Determine the (x, y) coordinate at the center of the cell enclosing the given text.  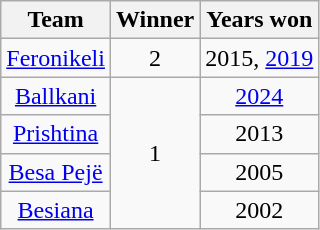
Team (56, 20)
Years won (260, 20)
2 (154, 58)
2005 (260, 172)
Prishtina (56, 134)
Feronikeli (56, 58)
1 (154, 153)
2002 (260, 210)
2015, 2019 (260, 58)
Ballkani (56, 96)
2024 (260, 96)
Winner (154, 20)
Besa Pejë (56, 172)
2013 (260, 134)
Besiana (56, 210)
